Capture the cell that displays the provided text and extract its [X, Y] central coordinate. 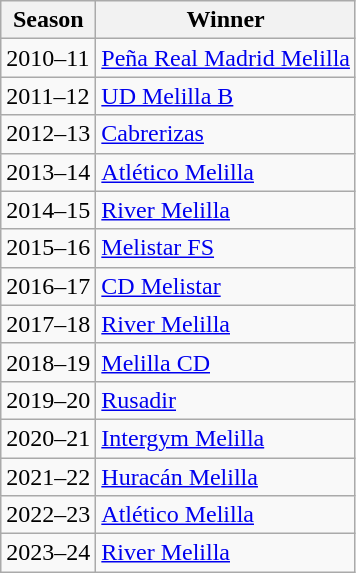
2020–21 [48, 438]
Intergym Melilla [226, 438]
2018–19 [48, 362]
Peña Real Madrid Melilla [226, 58]
Cabrerizas [226, 134]
2021–22 [48, 477]
UD Melilla B [226, 96]
2014–15 [48, 210]
2010–11 [48, 58]
Winner [226, 20]
2022–23 [48, 515]
2012–13 [48, 134]
CD Melistar [226, 286]
Rusadir [226, 400]
Melistar FS [226, 248]
Season [48, 20]
Huracán Melilla [226, 477]
Melilla CD [226, 362]
2017–18 [48, 324]
2023–24 [48, 553]
2013–14 [48, 172]
2011–12 [48, 96]
2015–16 [48, 248]
2019–20 [48, 400]
2016–17 [48, 286]
